Locate the cell with the specified text and output its [x, y] center coordinate. 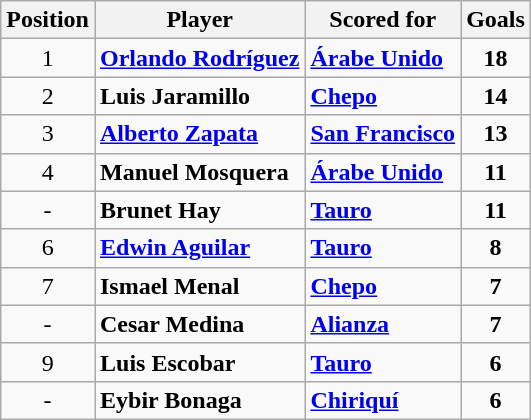
Alberto Zapata [199, 134]
4 [48, 172]
18 [496, 58]
Alianza [383, 324]
Cesar Medina [199, 324]
Eybir Bonaga [199, 400]
3 [48, 134]
Scored for [383, 20]
Edwin Aguilar [199, 248]
Luis Escobar [199, 362]
Ismael Menal [199, 286]
8 [496, 248]
San Francisco [383, 134]
Manuel Mosquera [199, 172]
Player [199, 20]
13 [496, 134]
Luis Jaramillo [199, 96]
Brunet Hay [199, 210]
Orlando Rodríguez [199, 58]
2 [48, 96]
Position [48, 20]
14 [496, 96]
Goals [496, 20]
Chiriquí [383, 400]
1 [48, 58]
9 [48, 362]
